Search for the cell housing the specified text and yield its [x, y] center coordinate. 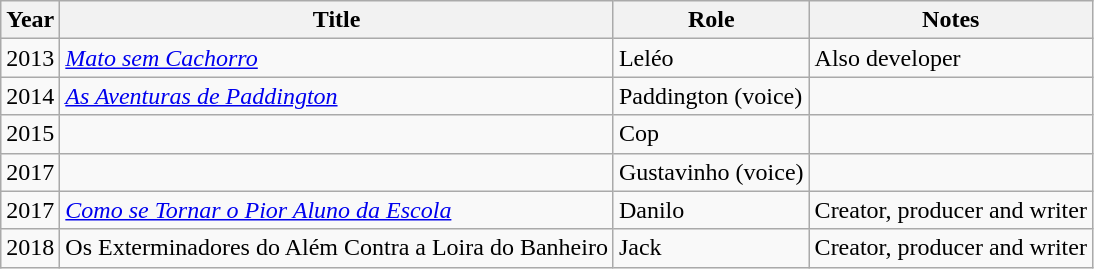
2014 [30, 96]
Como se Tornar o Pior Aluno da Escola [337, 210]
2013 [30, 58]
Cop [711, 134]
Os Exterminadores do Além Contra a Loira do Banheiro [337, 248]
2015 [30, 134]
Leléo [711, 58]
Paddington (voice) [711, 96]
2018 [30, 248]
Jack [711, 248]
Year [30, 20]
Notes [950, 20]
Title [337, 20]
Role [711, 20]
As Aventuras de Paddington [337, 96]
Danilo [711, 210]
Gustavinho (voice) [711, 172]
Also developer [950, 58]
Mato sem Cachorro [337, 58]
